Detect which cell encompasses the target text, then output its (x, y) center coordinate. 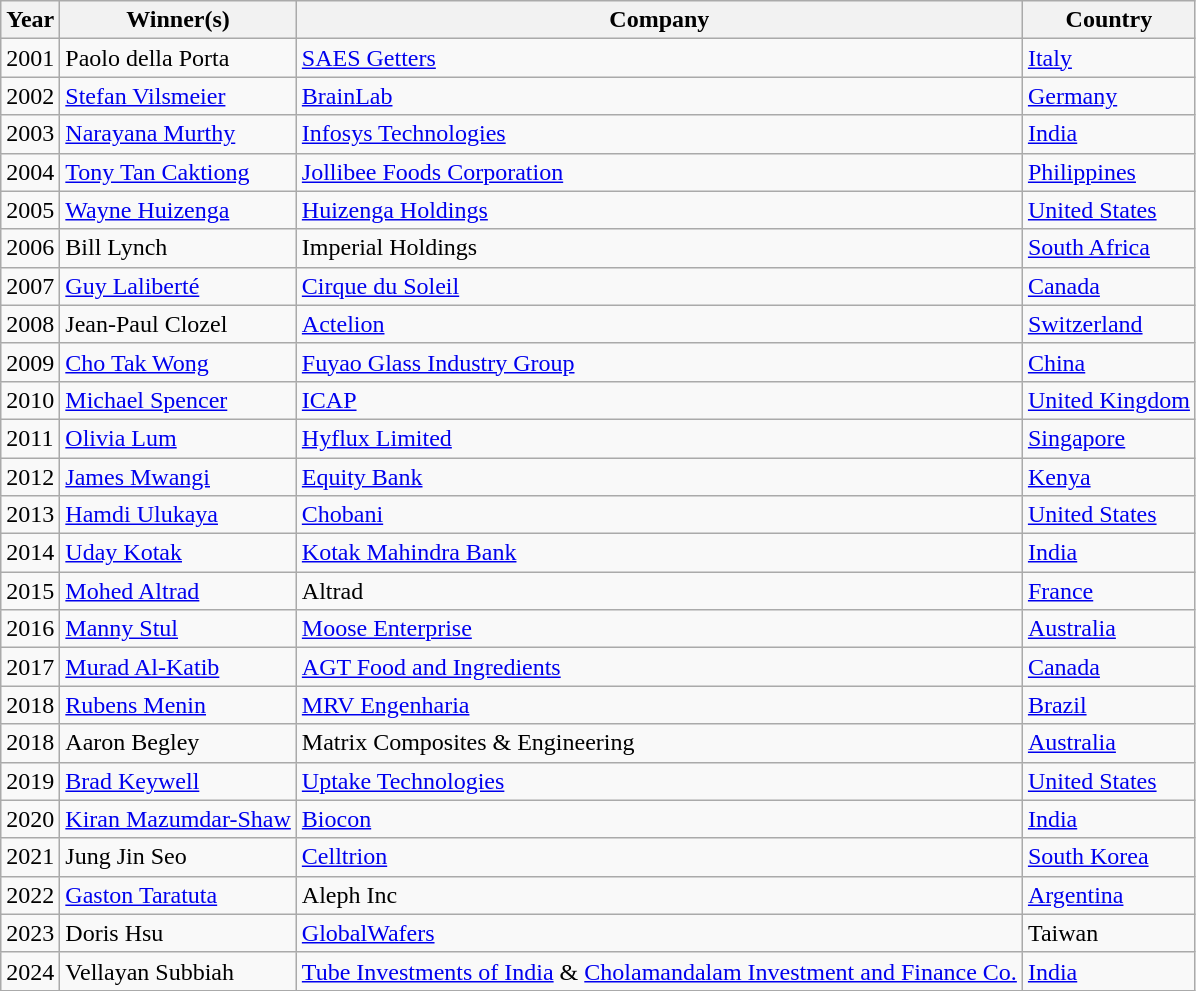
Wayne Huizenga (178, 210)
Brazil (1108, 705)
ICAP (659, 400)
2006 (30, 248)
BrainLab (659, 96)
2010 (30, 400)
Guy Laliberté (178, 286)
2022 (30, 895)
Narayana Murthy (178, 134)
Switzerland (1108, 324)
Country (1108, 20)
Imperial Holdings (659, 248)
2007 (30, 286)
Uday Kotak (178, 553)
France (1108, 591)
Year (30, 20)
2008 (30, 324)
Olivia Lum (178, 438)
Huizenga Holdings (659, 210)
James Mwangi (178, 477)
Tube Investments of India & Cholamandalam Investment and Finance Co. (659, 971)
Manny Stul (178, 629)
Uptake Technologies (659, 781)
Jollibee Foods Corporation (659, 172)
South Korea (1108, 857)
2005 (30, 210)
Singapore (1108, 438)
Hyflux Limited (659, 438)
China (1108, 362)
Taiwan (1108, 933)
2015 (30, 591)
Aaron Begley (178, 743)
Rubens Menin (178, 705)
2020 (30, 819)
GlobalWafers (659, 933)
Murad Al-Katib (178, 667)
Paolo della Porta (178, 58)
MRV Engenharia (659, 705)
Kotak Mahindra Bank (659, 553)
SAES Getters (659, 58)
Gaston Taratuta (178, 895)
Doris Hsu (178, 933)
Aleph Inc (659, 895)
Argentina (1108, 895)
Michael Spencer (178, 400)
Brad Keywell (178, 781)
2011 (30, 438)
Bill Lynch (178, 248)
Cirque du Soleil (659, 286)
Celltrion (659, 857)
Tony Tan Caktiong (178, 172)
2002 (30, 96)
2003 (30, 134)
2009 (30, 362)
Matrix Composites & Engineering (659, 743)
Cho Tak Wong (178, 362)
2001 (30, 58)
Infosys Technologies (659, 134)
2012 (30, 477)
Mohed Altrad (178, 591)
Actelion (659, 324)
2013 (30, 515)
Altrad (659, 591)
2021 (30, 857)
Moose Enterprise (659, 629)
Stefan Vilsmeier (178, 96)
Jung Jin Seo (178, 857)
Fuyao Glass Industry Group (659, 362)
Jean-Paul Clozel (178, 324)
2016 (30, 629)
Kenya (1108, 477)
Philippines (1108, 172)
2004 (30, 172)
2019 (30, 781)
Kiran Mazumdar-Shaw (178, 819)
Equity Bank (659, 477)
Company (659, 20)
2023 (30, 933)
Biocon (659, 819)
Vellayan Subbiah (178, 971)
United Kingdom (1108, 400)
Hamdi Ulukaya (178, 515)
Winner(s) (178, 20)
South Africa (1108, 248)
2014 (30, 553)
Italy (1108, 58)
AGT Food and Ingredients (659, 667)
Chobani (659, 515)
2017 (30, 667)
Germany (1108, 96)
2024 (30, 971)
